Locate the cell with the specified text and output its [X, Y] center coordinate. 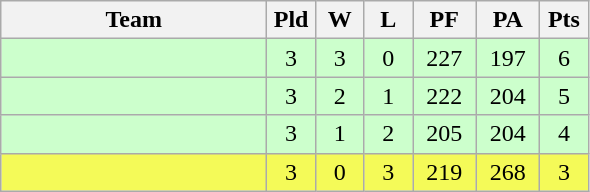
PA [508, 20]
Pts [564, 20]
PF [444, 20]
219 [444, 172]
227 [444, 58]
Pld [292, 20]
197 [508, 58]
6 [564, 58]
268 [508, 172]
222 [444, 96]
205 [444, 134]
W [340, 20]
5 [564, 96]
L [388, 20]
4 [564, 134]
Team [134, 20]
